Return the [X, Y] coordinate for the center point of the cell that contains the specified text.  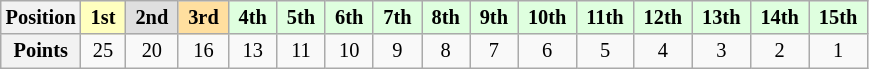
Position [41, 17]
11th [604, 17]
1st [104, 17]
12th [663, 17]
14th [779, 17]
4 [663, 51]
3rd [203, 17]
20 [152, 51]
2 [779, 51]
11 [301, 51]
9th [494, 17]
1 [838, 51]
13th [721, 17]
10th [547, 17]
25 [104, 51]
2nd [152, 17]
6th [349, 17]
8th [446, 17]
13 [253, 51]
15th [838, 17]
5th [301, 17]
3 [721, 51]
4th [253, 17]
16 [203, 51]
6 [547, 51]
5 [604, 51]
7th [397, 17]
10 [349, 51]
7 [494, 51]
Points [41, 51]
8 [446, 51]
9 [397, 51]
